For the text-containing cell, return its midpoint in [x, y] coordinate format. 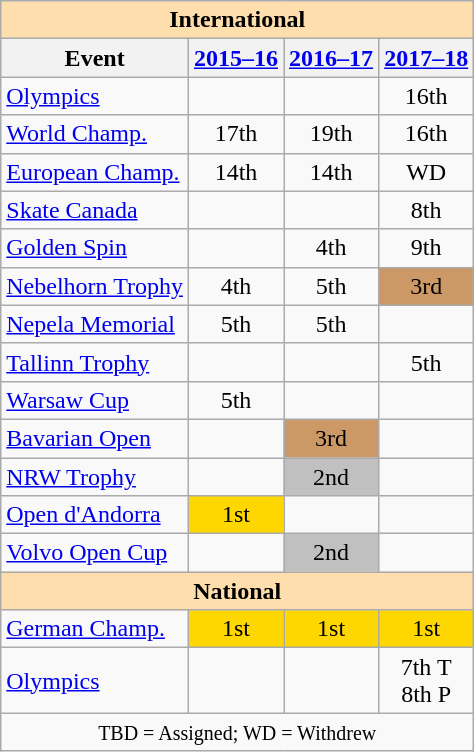
Tallinn Trophy [95, 362]
7th T 8th P [426, 680]
Volvo Open Cup [95, 553]
Golden Spin [95, 248]
European Champ. [95, 172]
Open d'Andorra [95, 515]
9th [426, 248]
19th [332, 134]
World Champ. [95, 134]
Warsaw Cup [95, 400]
NRW Trophy [95, 477]
17th [236, 134]
WD [426, 172]
Nepela Memorial [95, 324]
2017–18 [426, 58]
Nebelhorn Trophy [95, 286]
National [238, 591]
Bavarian Open [95, 438]
Event [95, 58]
TBD = Assigned; WD = Withdrew [238, 732]
German Champ. [95, 629]
2016–17 [332, 58]
International [238, 20]
Skate Canada [95, 210]
8th [426, 210]
2015–16 [236, 58]
